Capture the cell that displays the provided text and extract its (x, y) central coordinate. 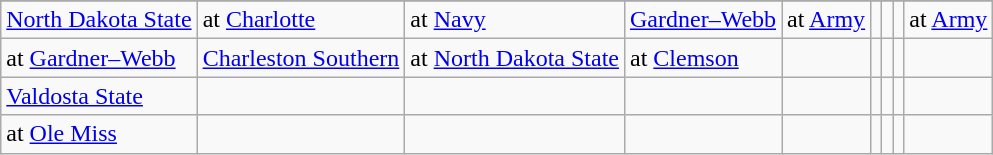
at Navy (515, 20)
North Dakota State (99, 20)
at Gardner–Webb (99, 58)
Gardner–Webb (702, 20)
at North Dakota State (515, 58)
Charleston Southern (301, 58)
at Charlotte (301, 20)
Valdosta State (99, 96)
at Clemson (702, 58)
at Ole Miss (99, 134)
